From the cell containing the given text, extract its center point as (X, Y) coordinate. 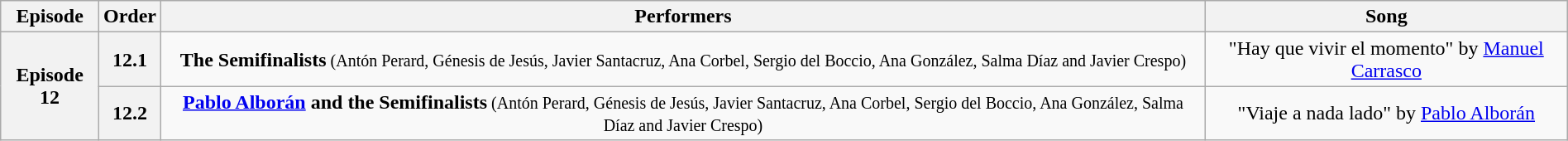
Performers (683, 17)
12.2 (131, 113)
Order (131, 17)
Song (1386, 17)
"Hay que vivir el momento" by Manuel Carrasco (1386, 60)
Episode 12 (50, 86)
"Viaje a nada lado" by Pablo Alborán (1386, 113)
The Semifinalists (Antón Perard, Génesis de Jesús, Javier Santacruz, Ana Corbel, Sergio del Boccio, Ana González, Salma Díaz and Javier Crespo) (683, 60)
Episode (50, 17)
12.1 (131, 60)
